Determine the [X, Y] coordinate at the center of the cell enclosing the given text.  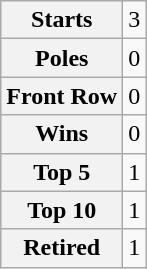
Front Row [62, 96]
Top 5 [62, 172]
Starts [62, 20]
Wins [62, 134]
Top 10 [62, 210]
Poles [62, 58]
3 [134, 20]
Retired [62, 248]
